Provide the (x, y) coordinate of the cell's center where the given text is located.  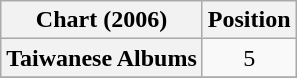
Position (249, 20)
Taiwanese Albums (102, 58)
Chart (2006) (102, 20)
5 (249, 58)
